Output the [X, Y] coordinate of the center of the cell containing the given text.  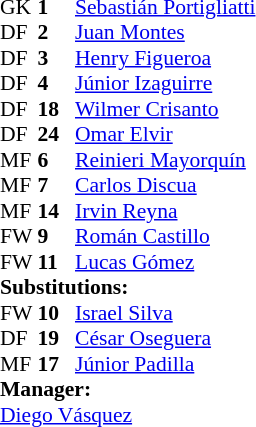
7 [57, 185]
Júnior Izaguirre [165, 83]
17 [57, 364]
14 [57, 211]
4 [57, 83]
Wilmer Crisanto [165, 109]
Manager: [128, 389]
Reinieri Mayorquín [165, 160]
18 [57, 109]
9 [57, 237]
2 [57, 33]
Omar Elvir [165, 135]
Israel Silva [165, 313]
Substitutions: [128, 287]
Lucas Gómez [165, 262]
César Oseguera [165, 339]
6 [57, 160]
Júnior Padilla [165, 364]
19 [57, 339]
Román Castillo [165, 237]
Henry Figueroa [165, 58]
Irvin Reyna [165, 211]
Carlos Discua [165, 185]
10 [57, 313]
Juan Montes [165, 33]
3 [57, 58]
24 [57, 135]
11 [57, 262]
